Detect which cell encompasses the target text, then output its (X, Y) center coordinate. 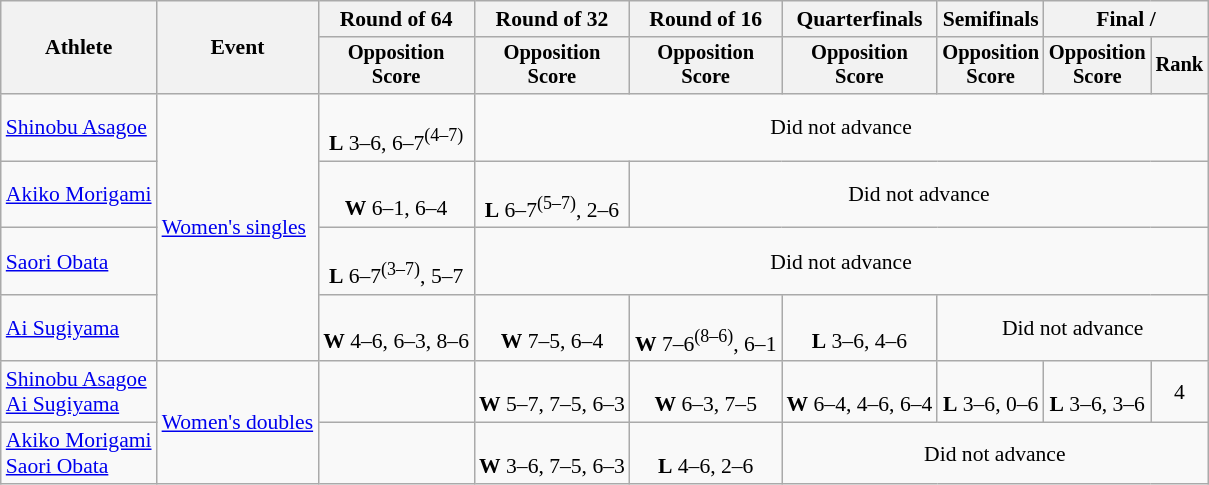
Akiko Morigami (79, 194)
W 6–3, 7–5 (706, 392)
4 (1180, 392)
L 3–6, 3–6 (1098, 392)
Women's doubles (238, 423)
L 6–7(5–7), 2–6 (552, 194)
W 3–6, 7–5, 6–3 (552, 454)
L 3–6, 0–6 (990, 392)
Quarterfinals (860, 19)
L 3–6, 4–6 (860, 328)
W 5–7, 7–5, 6–3 (552, 392)
Rank (1180, 66)
Shinobu Asagoe (79, 128)
W 4–6, 6–3, 8–6 (396, 328)
Akiko MorigamiSaori Obata (79, 454)
W 6–1, 6–4 (396, 194)
L 6–7(3–7), 5–7 (396, 262)
Athlete (79, 48)
W 7–5, 6–4 (552, 328)
W 6–4, 4–6, 6–4 (860, 392)
L 3–6, 6–7(4–7) (396, 128)
Round of 16 (706, 19)
Round of 32 (552, 19)
Event (238, 48)
Round of 64 (396, 19)
Final / (1126, 19)
Ai Sugiyama (79, 328)
Semifinals (990, 19)
W 7–6(8–6), 6–1 (706, 328)
Women's singles (238, 228)
Saori Obata (79, 262)
L 4–6, 2–6 (706, 454)
Shinobu AsagoeAi Sugiyama (79, 392)
